Locate the cell with the specified text and output its (X, Y) center coordinate. 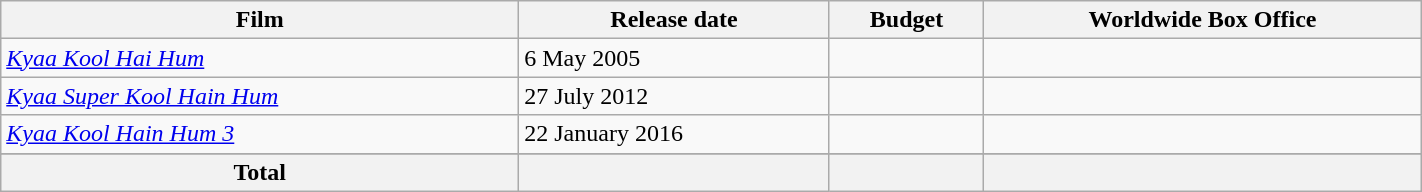
6 May 2005 (674, 58)
22 January 2016 (674, 134)
Release date (674, 20)
Film (260, 20)
Kyaa Kool Hai Hum (260, 58)
Total (260, 172)
Worldwide Box Office (1202, 20)
Kyaa Kool Hain Hum 3 (260, 134)
Kyaa Super Kool Hain Hum (260, 96)
27 July 2012 (674, 96)
Budget (906, 20)
